Detect which cell encompasses the target text, then output its (X, Y) center coordinate. 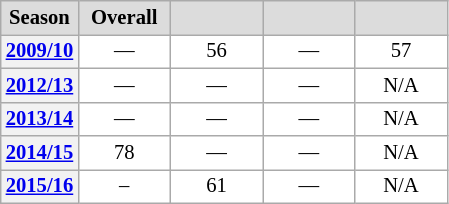
Overall (124, 17)
2012/13 (40, 85)
2014/15 (40, 153)
78 (124, 153)
2013/14 (40, 119)
– (124, 186)
Season (40, 17)
61 (216, 186)
56 (216, 51)
2009/10 (40, 51)
57 (401, 51)
2015/16 (40, 186)
